Return [X, Y] of the center of cell containing provided text 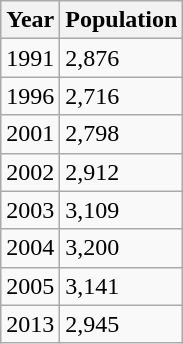
2,912 [122, 172]
2,876 [122, 58]
3,200 [122, 248]
2003 [30, 210]
2002 [30, 172]
2004 [30, 248]
Year [30, 20]
3,141 [122, 286]
Population [122, 20]
3,109 [122, 210]
2,716 [122, 96]
2,798 [122, 134]
2001 [30, 134]
1996 [30, 96]
1991 [30, 58]
2005 [30, 286]
2013 [30, 324]
2,945 [122, 324]
